Return the [x, y] coordinate for the center point of the cell that contains the specified text.  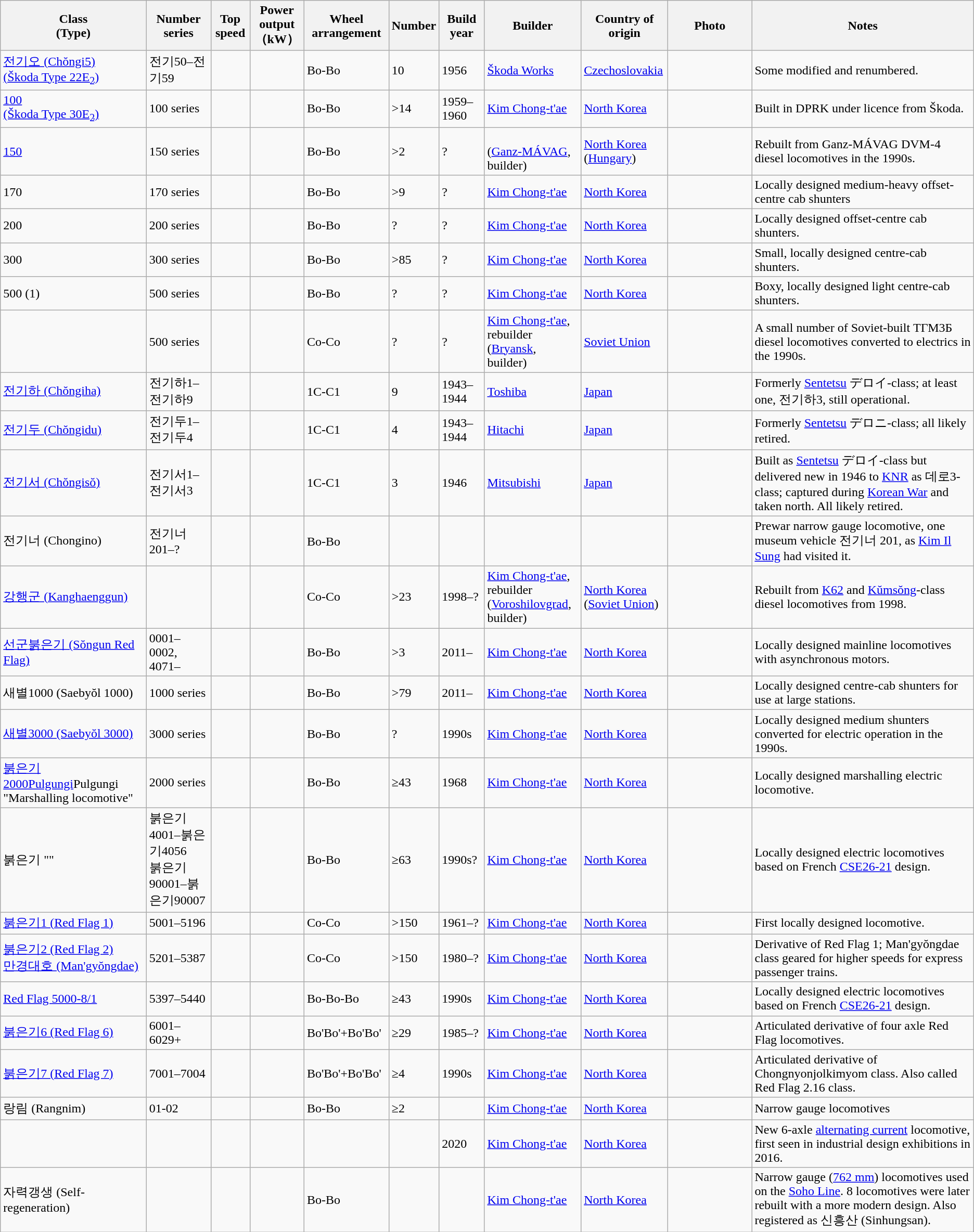
1000 series [178, 693]
150 [73, 151]
2000 series [178, 783]
붉은기1 (Red Flag 1) [73, 924]
3000 series [178, 734]
Locally designed centre-cab shunters for use at large stations. [863, 693]
Locally designed medium shunters converted for electric operation in the 1990s. [863, 734]
1985–? [462, 1033]
10 [414, 70]
Class(Type) [73, 26]
1959–1960 [462, 108]
Built as Sentetsu デロイ-class but delivered new in 1946 to KNR as 데로3-class; captured during Korean War and taken north. All likely retired. [863, 483]
전기서 (Chŏngisŏ) [73, 483]
New 6-axle alternating current locomotive, first seen in industrial design exhibitions in 2016. [863, 1144]
Kim Chong-t'ae, rebuilder(Bryansk, builder) [533, 341]
1968 [462, 783]
Narrow gauge locomotives [863, 1109]
강행군 (Kanghaenggun) [73, 597]
Number [414, 26]
1990s? [462, 860]
North Korea(Hungary) [624, 151]
Škoda Works [533, 70]
Power output（kW） [277, 26]
전기하1–전기하9 [178, 392]
Articulated derivative of Chongnyonjolkimyom class. Also called Red Flag 2.16 class. [863, 1073]
Soviet Union [624, 341]
>14 [414, 108]
Toshiba [533, 392]
Number series [178, 26]
붉은기 "" [73, 860]
5001–5196 [178, 924]
9 [414, 392]
전기50–전기59 [178, 70]
랑림 (Rangnim) [73, 1109]
Small, locally designed centre-cab shunters. [863, 260]
>23 [414, 597]
Mitsubishi [533, 483]
붉은기7 (Red Flag 7) [73, 1073]
6001–6029+ [178, 1033]
Formerly Sentetsu デロイ-class; at least one, 전기하3, still operational. [863, 392]
Build year [462, 26]
Prewar narrow gauge locomotive, one museum vehicle 전기너 201, as Kim Il Sung had visited it. [863, 541]
Rebuilt from K62 and Kŭmsŏng-class diesel locomotives from 1998. [863, 597]
5201–5387 [178, 958]
200 [73, 226]
≥63 [414, 860]
0001–0002, 4071– [178, 652]
5397–5440 [178, 998]
새별1000 (Saebyŏl 1000) [73, 693]
North Korea(Soviet Union) [624, 597]
Boxy, locally designed light centre-cab shunters. [863, 293]
새별3000 (Saebyŏl 3000) [73, 734]
>2 [414, 151]
Photo [710, 26]
Formerly Sentetsu デロニ-class; all likely retired. [863, 430]
500 (1) [73, 293]
Articulated derivative of four axle Red Flag locomotives. [863, 1033]
First locally designed locomotive. [863, 924]
전기서1–전기서3 [178, 483]
Hitachi [533, 430]
Czechoslovakia [624, 70]
선군붉은기 (Sŏngun Red Flag) [73, 652]
4 [414, 430]
>9 [414, 192]
1998–? [462, 597]
Bo-Bo-Bo [347, 998]
2020 [462, 1144]
100(Škoda Type 30E2) [73, 108]
01-02 [178, 1109]
170 series [178, 192]
Some modified and renumbered. [863, 70]
Locally designed marshalling electric locomotive. [863, 783]
전기너 (Chongino) [73, 541]
Wheel arrangement [347, 26]
≥4 [414, 1073]
300 series [178, 260]
Locally designed offset-centre cab shunters. [863, 226]
Red Flag 5000-8/1 [73, 998]
전기두1–전기두4 [178, 430]
(Ganz-MÁVAG, builder) [533, 151]
>79 [414, 693]
7001–7004 [178, 1073]
전기두 (Chŏngidu) [73, 430]
전기하 (Chŏngiha) [73, 392]
붉은기2000PulgungiPulgungi "Marshalling locomotive" [73, 783]
자력갱생 (Self-regeneration) [73, 1200]
Kim Chong-t'ae, rebuilder(Voroshilovgrad, builder) [533, 597]
붉은기2 (Red Flag 2)만경대호 (Man'gyŏngdae) [73, 958]
붉은기4001–붉은기4056붉은기90001–붉은기90007 [178, 860]
1946 [462, 483]
Locally designed mainline locomotives with asynchronous motors. [863, 652]
Rebuilt from Ganz-MÁVAG DVM-4 diesel locomotives in the 1990s. [863, 151]
Builder [533, 26]
Top speed [230, 26]
170 [73, 192]
300 [73, 260]
Locally designed medium-heavy offset-centre cab shunters [863, 192]
≥2 [414, 1109]
100 series [178, 108]
전기너 201–? [178, 541]
1980–? [462, 958]
≥29 [414, 1033]
Notes [863, 26]
Country of origin [624, 26]
150 series [178, 151]
>3 [414, 652]
Derivative of Red Flag 1; Man'gyŏngdae class geared for higher speeds for express passenger trains. [863, 958]
Built in DPRK under licence from Škoda. [863, 108]
1961–? [462, 924]
전기오 (Chŏngi5)(Škoda Type 22E2) [73, 70]
>85 [414, 260]
3 [414, 483]
200 series [178, 226]
1956 [462, 70]
A small number of Soviet-built ТГМ3Б diesel locomotives converted to electrics in the 1990s. [863, 341]
붉은기6 (Red Flag 6) [73, 1033]
